From the cell containing the given text, extract its center point as (x, y) coordinate. 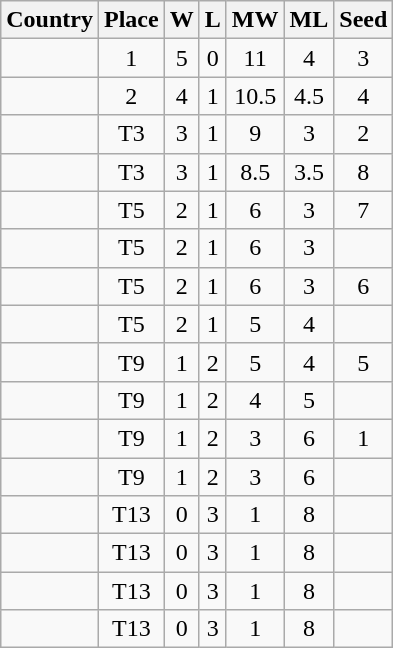
3.5 (309, 172)
8.5 (255, 172)
MW (255, 20)
9 (255, 134)
Country (50, 20)
Seed (364, 20)
7 (364, 210)
W (182, 20)
11 (255, 58)
Place (131, 20)
ML (309, 20)
4.5 (309, 96)
10.5 (255, 96)
L (212, 20)
